Identify which cell holds the provided text, then report its [x, y] central coordinate. 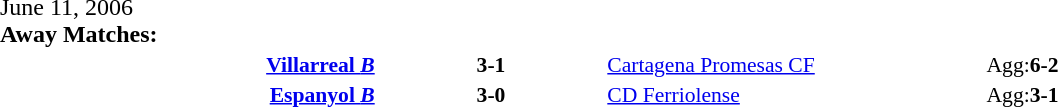
3-1 [492, 64]
Cartagena Promesas CF [795, 64]
